Determine the (X, Y) coordinate at the center of the cell enclosing the given text.  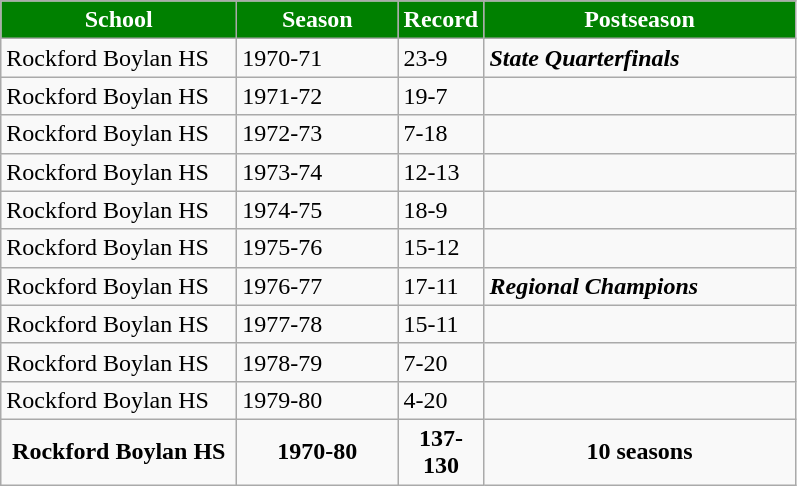
Record (441, 20)
23-9 (441, 58)
1979-80 (318, 400)
Season (318, 20)
137-130 (441, 452)
1970-80 (318, 452)
15-11 (441, 324)
17-11 (441, 286)
State Quarterfinals (640, 58)
School (119, 20)
10 seasons (640, 452)
1976-77 (318, 286)
19-7 (441, 96)
1970-71 (318, 58)
1975-76 (318, 248)
1971-72 (318, 96)
12-13 (441, 172)
7-20 (441, 362)
1973-74 (318, 172)
Regional Champions (640, 286)
1974-75 (318, 210)
15-12 (441, 248)
1972-73 (318, 134)
7-18 (441, 134)
4-20 (441, 400)
18-9 (441, 210)
1977-78 (318, 324)
1978-79 (318, 362)
Postseason (640, 20)
